Return the [X, Y] coordinate for the center point of the cell that contains the specified text.  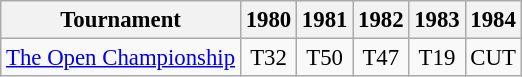
1982 [381, 20]
1981 [325, 20]
The Open Championship [121, 58]
T19 [437, 58]
1983 [437, 20]
1980 [268, 20]
T47 [381, 58]
CUT [493, 58]
1984 [493, 20]
T50 [325, 58]
T32 [268, 58]
Tournament [121, 20]
